Pinpoint the cell where the given text exists, returning its (x, y) midpoint coordinate. 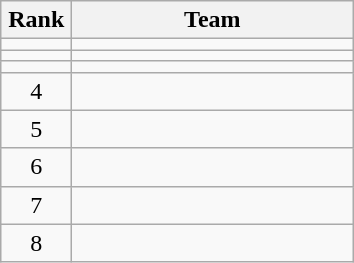
5 (36, 129)
6 (36, 167)
Rank (36, 20)
Team (212, 20)
4 (36, 91)
8 (36, 243)
7 (36, 205)
